Detect which cell encompasses the target text, then output its [X, Y] center coordinate. 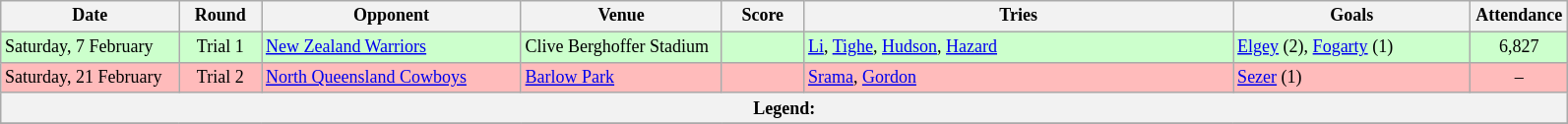
Attendance [1520, 16]
Saturday, 21 February [91, 77]
– [1520, 77]
Date [91, 16]
Trial 2 [220, 77]
North Queensland Cowboys [392, 77]
Venue [621, 16]
Srama, Gordon [1019, 77]
Opponent [392, 16]
Li, Tighe, Hudson, Hazard [1019, 47]
Goals [1352, 16]
Score [763, 16]
Sezer (1) [1352, 77]
Round [220, 16]
6,827 [1520, 47]
Clive Berghoffer Stadium [621, 47]
New Zealand Warriors [392, 47]
Trial 1 [220, 47]
Legend: [784, 108]
Elgey (2), Fogarty (1) [1352, 47]
Saturday, 7 February [91, 47]
Barlow Park [621, 77]
Tries [1019, 16]
